Identify which cell holds the provided text, then report its [x, y] central coordinate. 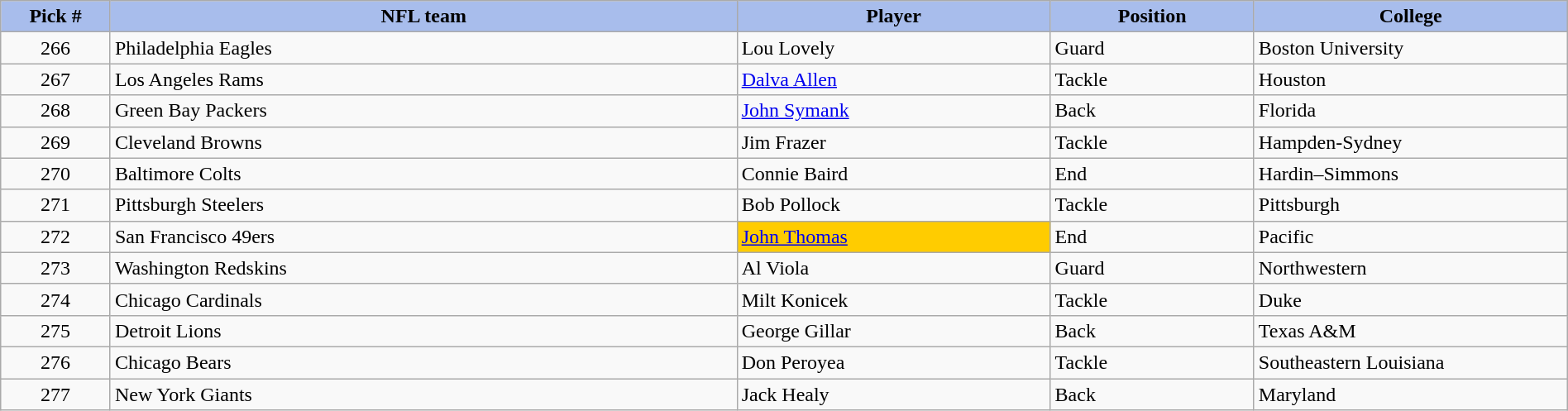
Pick # [56, 17]
274 [56, 299]
NFL team [423, 17]
Hampden-Sydney [1411, 142]
276 [56, 362]
Pittsburgh [1411, 205]
Chicago Bears [423, 362]
Maryland [1411, 394]
272 [56, 237]
Jack Healy [893, 394]
273 [56, 268]
Position [1152, 17]
275 [56, 331]
Los Angeles Rams [423, 79]
Jim Frazer [893, 142]
Hardin–Simmons [1411, 174]
Cleveland Browns [423, 142]
268 [56, 111]
Connie Baird [893, 174]
269 [56, 142]
Detroit Lions [423, 331]
Pittsburgh Steelers [423, 205]
271 [56, 205]
Dalva Allen [893, 79]
Washington Redskins [423, 268]
John Symank [893, 111]
277 [56, 394]
Florida [1411, 111]
Southeastern Louisiana [1411, 362]
John Thomas [893, 237]
Baltimore Colts [423, 174]
Lou Lovely [893, 48]
Duke [1411, 299]
New York Giants [423, 394]
Milt Konicek [893, 299]
College [1411, 17]
Chicago Cardinals [423, 299]
Northwestern [1411, 268]
Houston [1411, 79]
Don Peroyea [893, 362]
267 [56, 79]
Philadelphia Eagles [423, 48]
Al Viola [893, 268]
George Gillar [893, 331]
Green Bay Packers [423, 111]
Bob Pollock [893, 205]
San Francisco 49ers [423, 237]
266 [56, 48]
Player [893, 17]
Pacific [1411, 237]
270 [56, 174]
Boston University [1411, 48]
Texas A&M [1411, 331]
